Capture the cell that displays the provided text and extract its [X, Y] central coordinate. 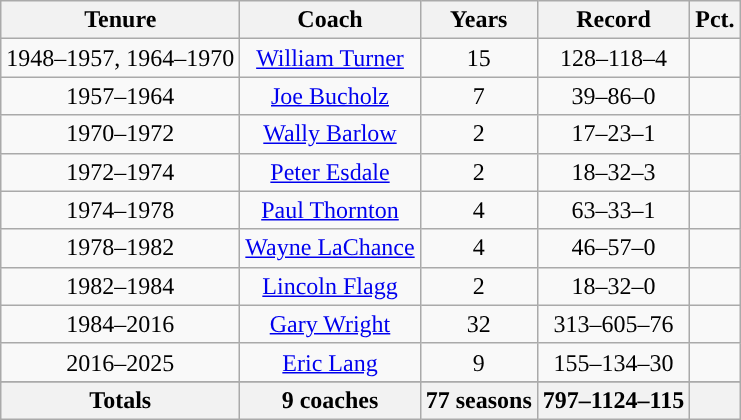
Years [478, 20]
128–118–4 [613, 58]
1974–1978 [120, 210]
1972–1974 [120, 172]
17–23–1 [613, 134]
1970–1972 [120, 134]
Peter Esdale [330, 172]
18–32–3 [613, 172]
Wally Barlow [330, 134]
9 [478, 362]
2016–2025 [120, 362]
9 coaches [330, 400]
William Turner [330, 58]
1957–1964 [120, 96]
Coach [330, 20]
Eric Lang [330, 362]
Tenure [120, 20]
Pct. [715, 20]
Joe Bucholz [330, 96]
1982–1984 [120, 286]
1984–2016 [120, 324]
155–134–30 [613, 362]
Paul Thornton [330, 210]
1948–1957, 1964–1970 [120, 58]
39–86–0 [613, 96]
Gary Wright [330, 324]
7 [478, 96]
1978–1982 [120, 248]
Lincoln Flagg [330, 286]
797–1124–115 [613, 400]
Record [613, 20]
18–32–0 [613, 286]
77 seasons [478, 400]
32 [478, 324]
Totals [120, 400]
46–57–0 [613, 248]
313–605–76 [613, 324]
Wayne LaChance [330, 248]
63–33–1 [613, 210]
15 [478, 58]
